For the text-containing cell, return its midpoint in [x, y] coordinate format. 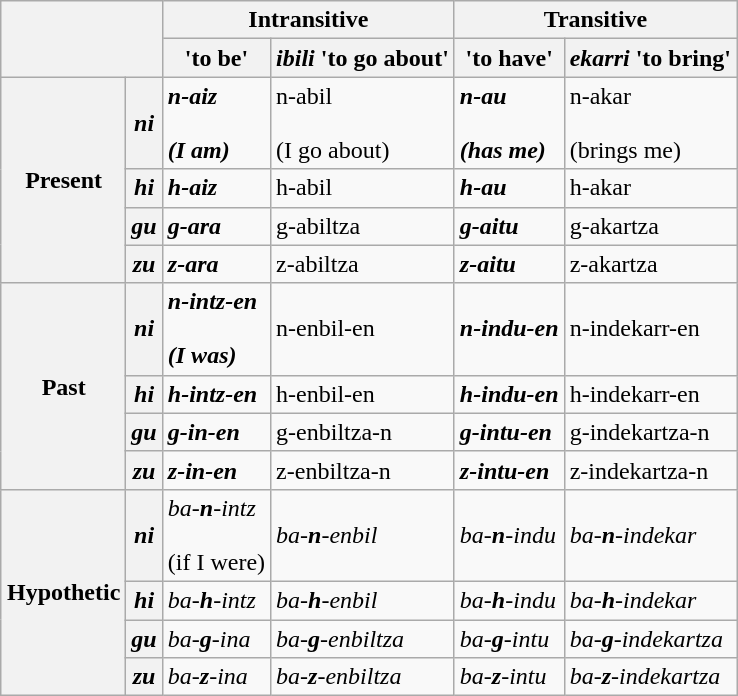
h-akar [650, 188]
g-akartza [650, 226]
ba-g-indekartza [650, 639]
ba-g-enbiltza [363, 639]
ba-g-ina [216, 639]
h-enbil-en [363, 394]
n-au(has me) [509, 123]
z-indekartza-n [650, 470]
'to have' [509, 58]
ba-z-intu [509, 677]
Transitive [595, 20]
Intransitive [308, 20]
ibili 'to go about' [363, 58]
g-in-en [216, 432]
ba-n-indu [509, 535]
z-ara [216, 264]
n-aiz(I am) [216, 123]
ba-z-enbiltza [363, 677]
z-enbiltza-n [363, 470]
z-akartza [650, 264]
h-intz-en [216, 394]
h-aiz [216, 188]
ba-n-enbil [363, 535]
z-aitu [509, 264]
g-ara [216, 226]
ba-z-indekartza [650, 677]
g-indekartza-n [650, 432]
g-intu-en [509, 432]
h-abil [363, 188]
z-abiltza [363, 264]
Past [63, 386]
n-abil(I go about) [363, 123]
n-enbil-en [363, 329]
ba-n-indekar [650, 535]
ba-z-ina [216, 677]
'to be' [216, 58]
ba-g-intu [509, 639]
h-indu-en [509, 394]
g-aitu [509, 226]
g-abiltza [363, 226]
Hypothetic [63, 592]
ba-h-indu [509, 600]
z-intu-en [509, 470]
ba-h-intz [216, 600]
ba-h-indekar [650, 600]
n-akar(brings me) [650, 123]
n-indu-en [509, 329]
n-intz-en(I was) [216, 329]
h-au [509, 188]
n-indekarr-en [650, 329]
ba-n-intz(if I were) [216, 535]
ekarri 'to bring' [650, 58]
h-indekarr-en [650, 394]
ba-h-enbil [363, 600]
g-enbiltza-n [363, 432]
z-in-en [216, 470]
Present [63, 180]
